Identify which cell holds the provided text, then report its (x, y) central coordinate. 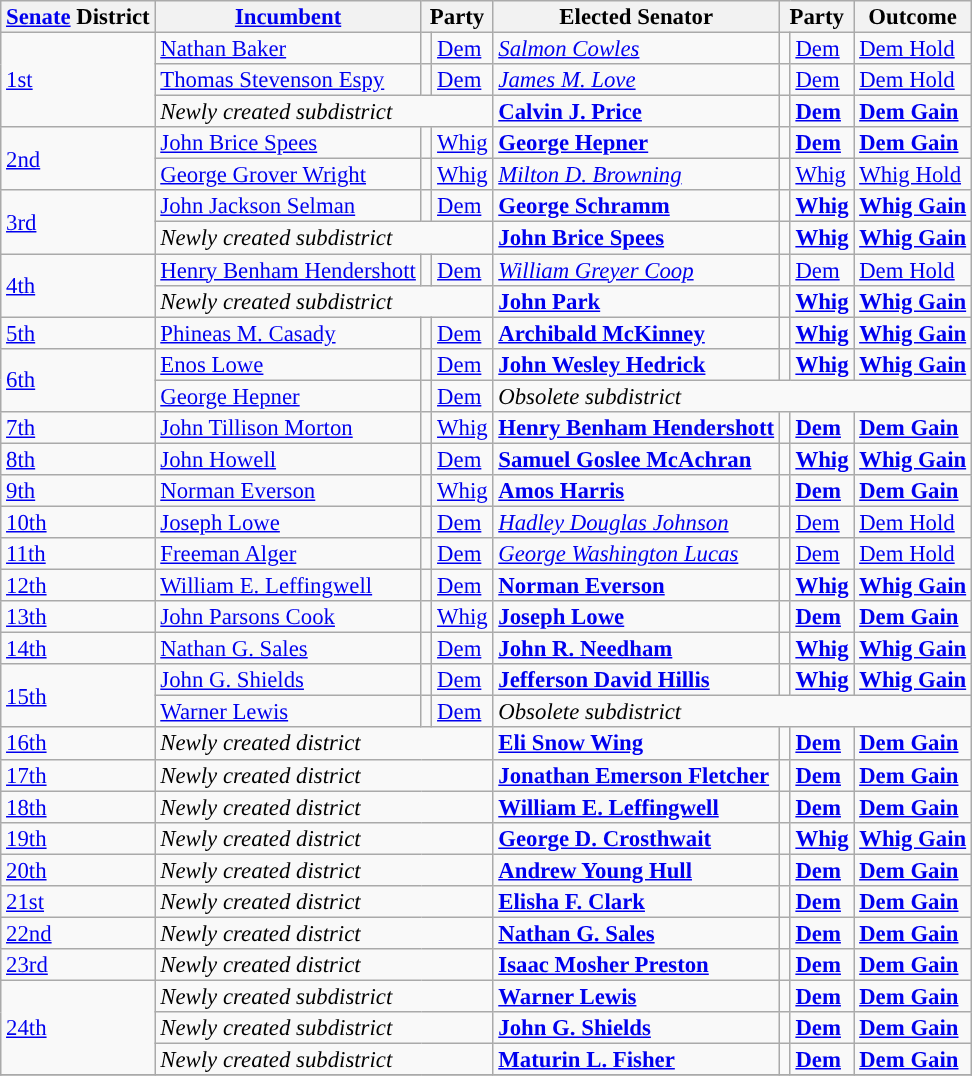
Eli Snow Wing (636, 744)
1st (78, 80)
Freeman Alger (288, 554)
Amos Harris (636, 491)
3rd (78, 222)
19th (78, 838)
18th (78, 807)
10th (78, 522)
Archibald McKinney (636, 333)
Maturin L. Fisher (636, 1060)
Elisha F. Clark (636, 902)
Whig Hold (913, 175)
21st (78, 902)
Thomas Stevenson Espy (288, 80)
William Greyer Coop (636, 270)
20th (78, 870)
John Howell (288, 459)
13th (78, 617)
John Park (636, 301)
6th (78, 380)
George D. Crosthwait (636, 838)
9th (78, 491)
12th (78, 586)
22nd (78, 933)
Nathan Baker (288, 49)
15th (78, 696)
2nd (78, 158)
Jefferson David Hillis (636, 680)
Jonathan Emerson Fletcher (636, 775)
11th (78, 554)
Andrew Young Hull (636, 870)
23rd (78, 965)
George Grover Wright (288, 175)
Calvin J. Price (636, 112)
Enos Lowe (288, 364)
4th (78, 286)
Incumbent (288, 17)
John Jackson Selman (288, 206)
Milton D. Browning (636, 175)
John Parsons Cook (288, 617)
5th (78, 333)
Hadley Douglas Johnson (636, 522)
George Schramm (636, 206)
16th (78, 744)
7th (78, 428)
John Tillison Morton (288, 428)
24th (78, 1028)
John R. Needham (636, 649)
17th (78, 775)
Senate District (78, 17)
Samuel Goslee McAchran (636, 459)
Salmon Cowles (636, 49)
Phineas M. Casady (288, 333)
George Washington Lucas (636, 554)
Isaac Mosher Preston (636, 965)
8th (78, 459)
Outcome (913, 17)
James M. Love (636, 80)
John Wesley Hedrick (636, 364)
Elected Senator (636, 17)
14th (78, 649)
